Return (x, y) of the center of cell containing provided text 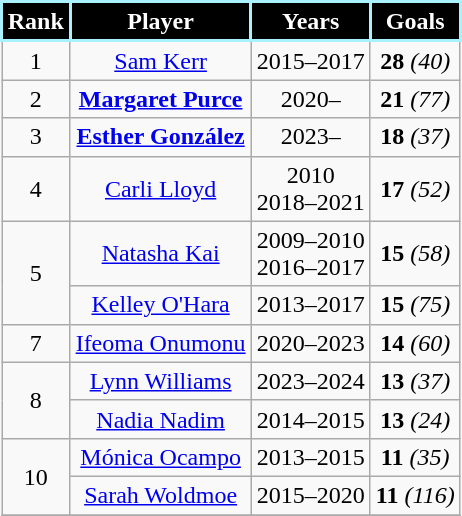
5 (36, 272)
2023–2024 (310, 381)
Margaret Purce (160, 99)
Natasha Kai (160, 254)
10 (36, 476)
1 (36, 60)
2013–2017 (310, 305)
Kelley O'Hara (160, 305)
2014–2015 (310, 419)
2015–2017 (310, 60)
3 (36, 137)
2013–2015 (310, 457)
Rank (36, 22)
8 (36, 400)
28 (40) (415, 60)
Sarah Woldmoe (160, 495)
Mónica Ocampo (160, 457)
2020–2023 (310, 343)
11 (116) (415, 495)
4 (36, 188)
11 (35) (415, 457)
Sam Kerr (160, 60)
21 (77) (415, 99)
Player (160, 22)
Esther González (160, 137)
15 (58) (415, 254)
14 (60) (415, 343)
Nadia Nadim (160, 419)
18 (37) (415, 137)
20102018–2021 (310, 188)
2015–2020 (310, 495)
2009–20102016–2017 (310, 254)
Goals (415, 22)
13 (24) (415, 419)
Lynn Williams (160, 381)
Years (310, 22)
7 (36, 343)
2023– (310, 137)
15 (75) (415, 305)
2 (36, 99)
2020– (310, 99)
Ifeoma Onumonu (160, 343)
13 (37) (415, 381)
Carli Lloyd (160, 188)
17 (52) (415, 188)
